Search for the cell housing the specified text and yield its (X, Y) center coordinate. 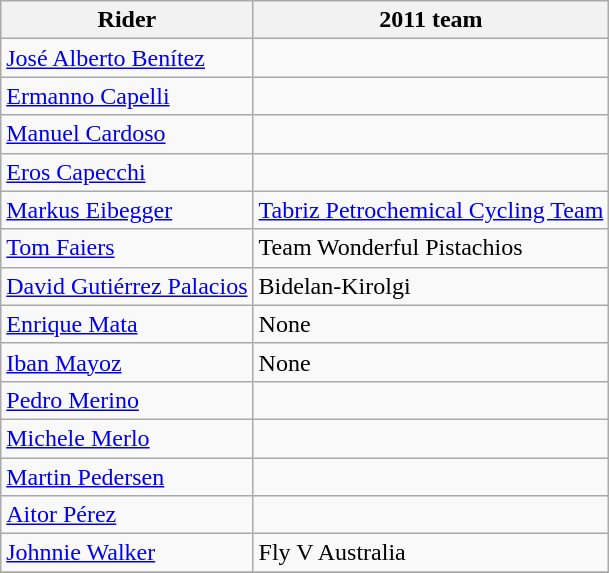
Enrique Mata (127, 324)
Johnnie Walker (127, 553)
José Alberto Benítez (127, 58)
Ermanno Capelli (127, 96)
Martin Pedersen (127, 477)
Aitor Pérez (127, 515)
Tabriz Petrochemical Cycling Team (431, 210)
Tom Faiers (127, 248)
Rider (127, 20)
Michele Merlo (127, 438)
Fly V Australia (431, 553)
Markus Eibegger (127, 210)
David Gutiérrez Palacios (127, 286)
Bidelan-Kirolgi (431, 286)
Iban Mayoz (127, 362)
Eros Capecchi (127, 172)
Manuel Cardoso (127, 134)
Pedro Merino (127, 400)
Team Wonderful Pistachios (431, 248)
2011 team (431, 20)
